Provide the [X, Y] coordinate of the cell's center where the given text is located.  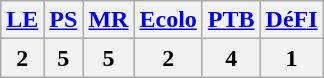
PTB [231, 20]
DéFI [292, 20]
MR [108, 20]
4 [231, 58]
PS [64, 20]
LE [22, 20]
1 [292, 58]
Ecolo [168, 20]
